Return [x, y] of the center of cell containing provided text 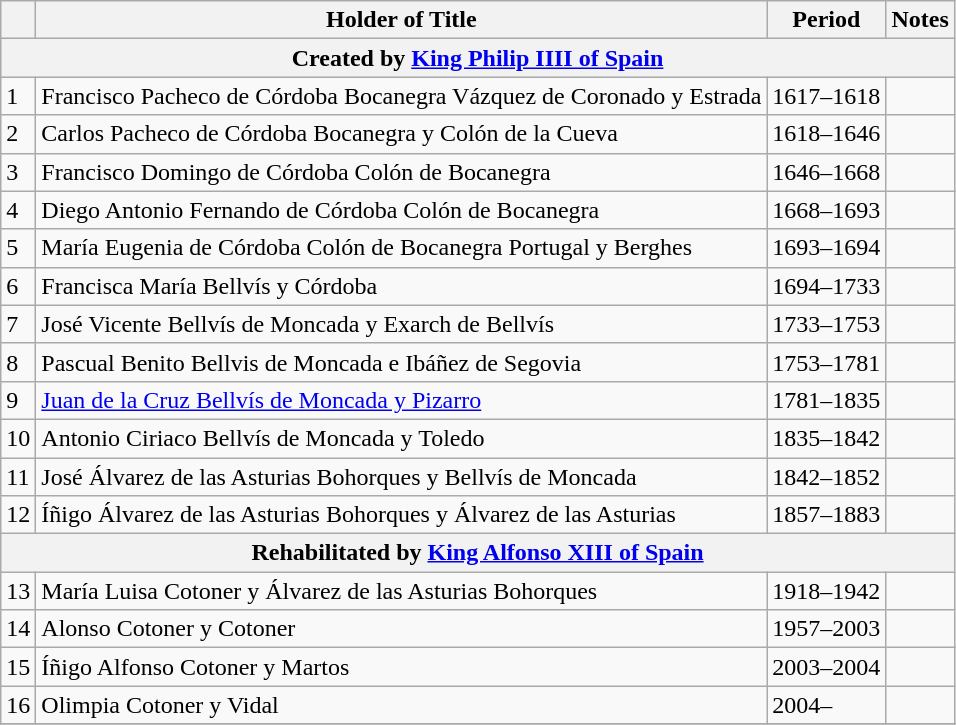
3 [18, 172]
Francisco Domingo de Córdoba Colón de Bocanegra [402, 172]
Francisco Pacheco de Córdoba Bocanegra Vázquez de Coronado y Estrada [402, 96]
1835–1842 [826, 438]
Alonso Cotoner y Cotoner [402, 629]
Rehabilitated by King Alfonso XIII of Spain [478, 553]
10 [18, 438]
14 [18, 629]
José Vicente Bellvís de Moncada y Exarch de Bellvís [402, 324]
9 [18, 400]
Íñigo Álvarez de las Asturias Bohorques y Álvarez de las Asturias [402, 515]
María Luisa Cotoner y Álvarez de las Asturias Bohorques [402, 591]
1618–1646 [826, 134]
1 [18, 96]
2004– [826, 705]
Antonio Ciriaco Bellvís de Moncada y Toledo [402, 438]
7 [18, 324]
1646–1668 [826, 172]
1668–1693 [826, 210]
1957–2003 [826, 629]
2 [18, 134]
1753–1781 [826, 362]
1617–1618 [826, 96]
5 [18, 248]
13 [18, 591]
Olimpia Cotoner y Vidal [402, 705]
Francisca María Bellvís y Córdoba [402, 286]
15 [18, 667]
12 [18, 515]
1733–1753 [826, 324]
Diego Antonio Fernando de Córdoba Colón de Bocanegra [402, 210]
2003–2004 [826, 667]
11 [18, 477]
Period [826, 20]
Pascual Benito Bellvis de Moncada e Ibáñez de Segovia [402, 362]
Juan de la Cruz Bellvís de Moncada y Pizarro [402, 400]
1694–1733 [826, 286]
1857–1883 [826, 515]
1842–1852 [826, 477]
1693–1694 [826, 248]
María Eugenia de Córdoba Colón de Bocanegra Portugal y Berghes [402, 248]
16 [18, 705]
Created by King Philip IIII of Spain [478, 58]
Holder of Title [402, 20]
6 [18, 286]
José Álvarez de las Asturias Bohorques y Bellvís de Moncada [402, 477]
Íñigo Alfonso Cotoner y Martos [402, 667]
1918–1942 [826, 591]
Carlos Pacheco de Córdoba Bocanegra y Colón de la Cueva [402, 134]
8 [18, 362]
Notes [920, 20]
4 [18, 210]
1781–1835 [826, 400]
